Return (x, y) of the center of cell containing provided text 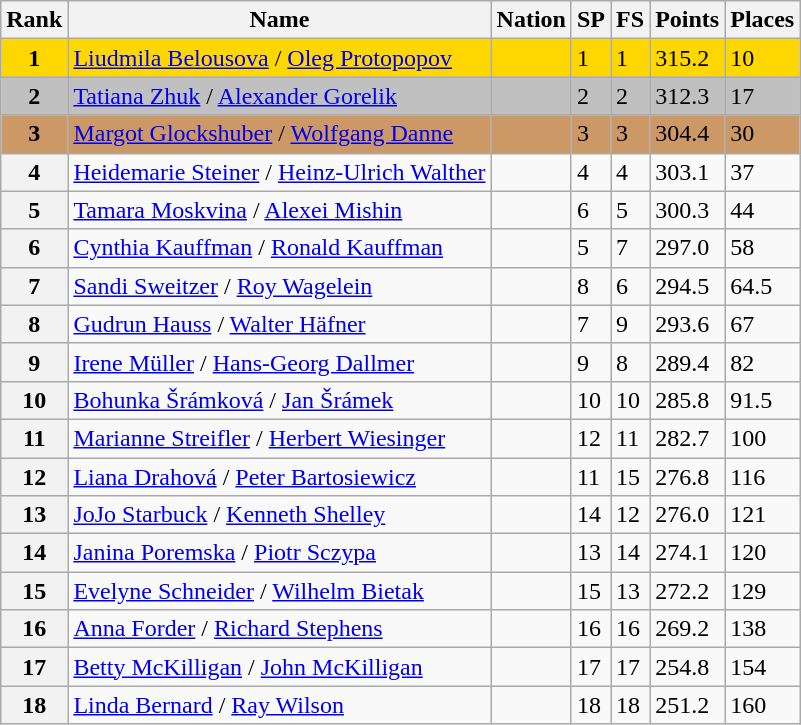
Betty McKilligan / John McKilligan (280, 667)
274.1 (688, 553)
Anna Forder / Richard Stephens (280, 629)
289.4 (688, 362)
64.5 (762, 286)
Evelyne Schneider / Wilhelm Bietak (280, 591)
282.7 (688, 438)
Sandi Sweitzer / Roy Wagelein (280, 286)
Cynthia Kauffman / Ronald Kauffman (280, 248)
Janina Poremska / Piotr Sczypa (280, 553)
67 (762, 324)
Name (280, 20)
138 (762, 629)
44 (762, 210)
315.2 (688, 58)
100 (762, 438)
82 (762, 362)
285.8 (688, 400)
276.8 (688, 477)
Tatiana Zhuk / Alexander Gorelik (280, 96)
254.8 (688, 667)
272.2 (688, 591)
129 (762, 591)
Gudrun Hauss / Walter Häfner (280, 324)
154 (762, 667)
Places (762, 20)
297.0 (688, 248)
116 (762, 477)
120 (762, 553)
58 (762, 248)
293.6 (688, 324)
91.5 (762, 400)
SP (590, 20)
FS (630, 20)
Liana Drahová / Peter Bartosiewicz (280, 477)
37 (762, 172)
251.2 (688, 705)
294.5 (688, 286)
Rank (34, 20)
Heidemarie Steiner / Heinz-Ulrich Walther (280, 172)
304.4 (688, 134)
121 (762, 515)
276.0 (688, 515)
Liudmila Belousova / Oleg Protopopov (280, 58)
Nation (531, 20)
Bohunka Šrámková / Jan Šrámek (280, 400)
Marianne Streifler / Herbert Wiesinger (280, 438)
300.3 (688, 210)
Irene Müller / Hans-Georg Dallmer (280, 362)
312.3 (688, 96)
Linda Bernard / Ray Wilson (280, 705)
269.2 (688, 629)
Points (688, 20)
Tamara Moskvina / Alexei Mishin (280, 210)
Margot Glockshuber / Wolfgang Danne (280, 134)
303.1 (688, 172)
160 (762, 705)
JoJo Starbuck / Kenneth Shelley (280, 515)
30 (762, 134)
